Provide the [x, y] coordinate of the cell's center where the given text is located.  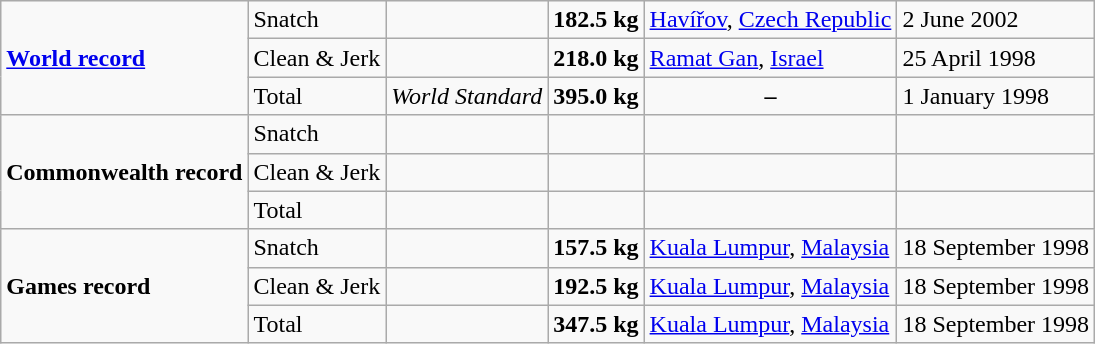
347.5 kg [596, 324]
157.5 kg [596, 248]
218.0 kg [596, 58]
World record [124, 58]
Havířov, Czech Republic [770, 20]
2 June 2002 [996, 20]
192.5 kg [596, 286]
World Standard [467, 96]
182.5 kg [596, 20]
– [770, 96]
Ramat Gan, Israel [770, 58]
Commonwealth record [124, 172]
Games record [124, 286]
25 April 1998 [996, 58]
395.0 kg [596, 96]
1 January 1998 [996, 96]
